Find where the given text appears and provide that cell's center as [X, Y] coordinate. 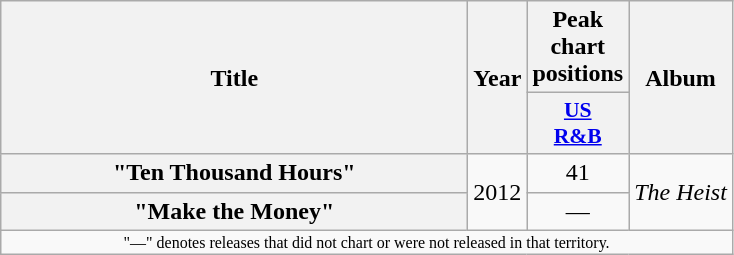
— [578, 211]
"Ten Thousand Hours" [234, 173]
The Heist [681, 192]
2012 [498, 192]
Title [234, 78]
Peakchartpositions [578, 47]
41 [578, 173]
USR&B [578, 124]
Album [681, 78]
Year [498, 78]
"—" denotes releases that did not chart or were not released in that territory. [367, 242]
"Make the Money" [234, 211]
